Detect which cell encompasses the target text, then output its [X, Y] center coordinate. 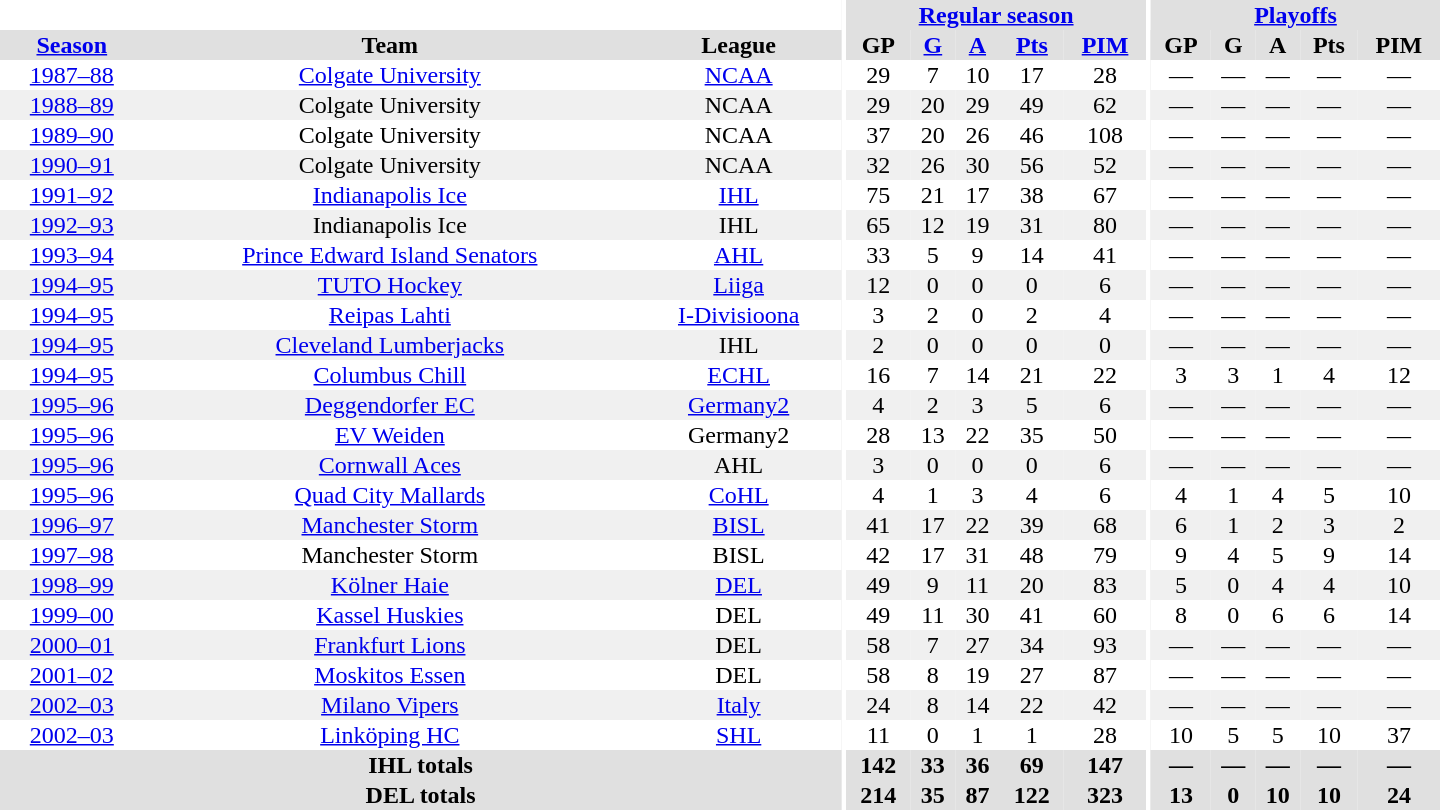
16 [878, 375]
52 [1105, 165]
Season [72, 45]
Frankfurt Lions [390, 645]
Playoffs [1296, 15]
50 [1105, 435]
38 [1032, 195]
SHL [738, 735]
ECHL [738, 375]
I-Divisioona [738, 315]
147 [1105, 765]
TUTO Hockey [390, 285]
1989–90 [72, 135]
Liiga [738, 285]
IHL totals [420, 765]
1998–99 [72, 585]
1993–94 [72, 255]
Reipas Lahti [390, 315]
122 [1032, 795]
Linköping HC [390, 735]
Columbus Chill [390, 375]
68 [1105, 525]
56 [1032, 165]
62 [1105, 105]
Milano Vipers [390, 705]
67 [1105, 195]
79 [1105, 555]
Cleveland Lumberjacks [390, 345]
1991–92 [72, 195]
48 [1032, 555]
69 [1032, 765]
1990–91 [72, 165]
83 [1105, 585]
1999–00 [72, 615]
142 [878, 765]
65 [878, 225]
214 [878, 795]
39 [1032, 525]
DEL totals [420, 795]
60 [1105, 615]
Kölner Haie [390, 585]
Cornwall Aces [390, 465]
2000–01 [72, 645]
46 [1032, 135]
EV Weiden [390, 435]
34 [1032, 645]
Quad City Mallards [390, 495]
League [738, 45]
36 [978, 765]
1988–89 [72, 105]
1997–98 [72, 555]
Team [390, 45]
Kassel Huskies [390, 615]
Italy [738, 705]
323 [1105, 795]
1996–97 [72, 525]
Regular season [996, 15]
93 [1105, 645]
1987–88 [72, 75]
80 [1105, 225]
2001–02 [72, 675]
75 [878, 195]
32 [878, 165]
1992–93 [72, 225]
108 [1105, 135]
Moskitos Essen [390, 675]
Prince Edward Island Senators [390, 255]
Deggendorfer EC [390, 405]
CoHL [738, 495]
